Locate the cell with the specified text and output its [x, y] center coordinate. 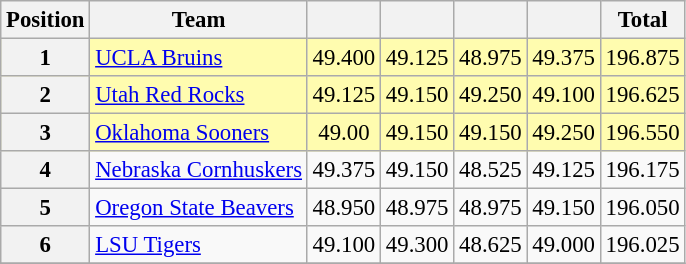
196.550 [642, 133]
196.175 [642, 170]
5 [46, 208]
48.525 [490, 170]
Team [198, 20]
48.625 [490, 245]
2 [46, 95]
Utah Red Rocks [198, 95]
48.950 [344, 208]
49.000 [564, 245]
Position [46, 20]
196.025 [642, 245]
1 [46, 58]
LSU Tigers [198, 245]
196.050 [642, 208]
Nebraska Cornhuskers [198, 170]
4 [46, 170]
Oregon State Beavers [198, 208]
6 [46, 245]
49.400 [344, 58]
3 [46, 133]
196.625 [642, 95]
196.875 [642, 58]
49.300 [418, 245]
Oklahoma Sooners [198, 133]
49.00 [344, 133]
UCLA Bruins [198, 58]
Total [642, 20]
